Determine the [x, y] coordinate at the center of the cell enclosing the given text.  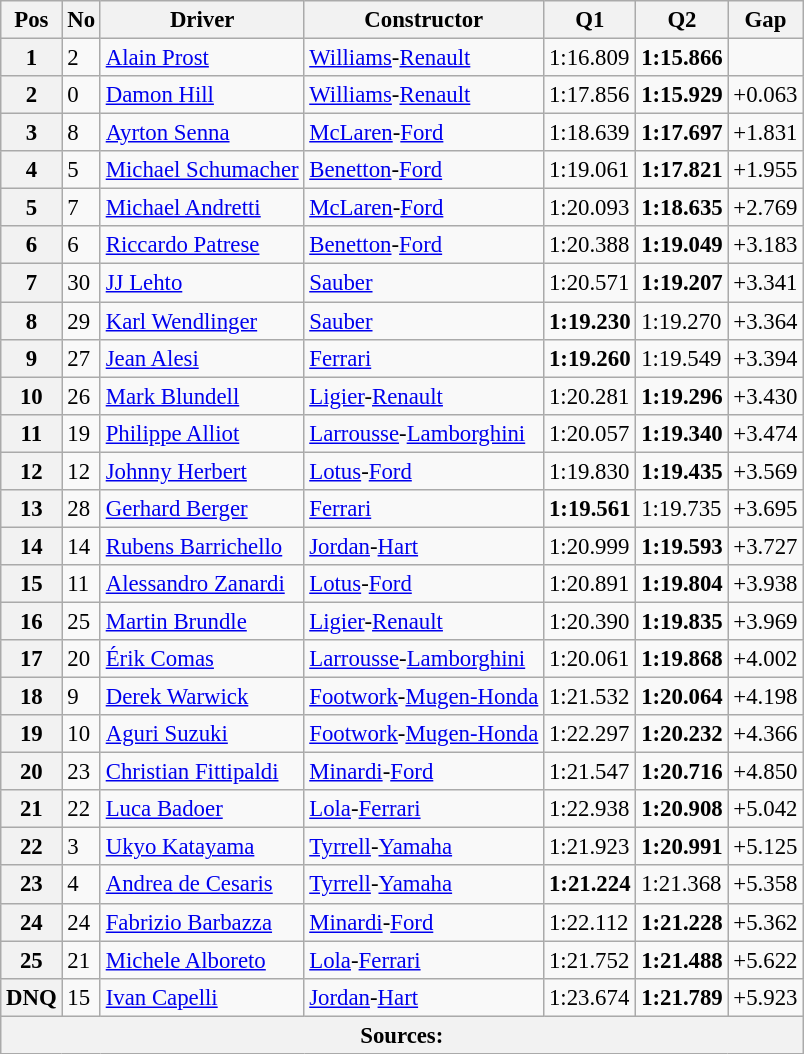
1:17.821 [682, 170]
Aguri Suzuki [202, 734]
1:22.112 [590, 922]
1:20.991 [682, 847]
1:17.856 [590, 95]
+4.366 [766, 734]
Johnny Herbert [202, 471]
+3.341 [766, 283]
1:22.297 [590, 734]
13 [32, 509]
1:19.868 [682, 659]
Pos [32, 20]
1:19.207 [682, 283]
+2.769 [766, 208]
1:20.093 [590, 208]
1:19.735 [682, 509]
Andrea de Cesaris [202, 885]
26 [81, 396]
Alessandro Zanardi [202, 584]
Rubens Barrichello [202, 546]
1:19.340 [682, 433]
Gap [766, 20]
Martin Brundle [202, 621]
1:19.830 [590, 471]
0 [81, 95]
1:21.488 [682, 960]
Mark Blundell [202, 396]
1:19.049 [682, 245]
Christian Fittipaldi [202, 772]
1:18.639 [590, 133]
+5.042 [766, 809]
1:20.057 [590, 433]
1:20.390 [590, 621]
Jean Alesi [202, 358]
1:21.228 [682, 922]
1:19.804 [682, 584]
1:20.061 [590, 659]
+0.063 [766, 95]
1:21.547 [590, 772]
Q2 [682, 20]
Riccardo Patrese [202, 245]
+3.364 [766, 321]
1:19.561 [590, 509]
28 [81, 509]
1:19.270 [682, 321]
Érik Comas [202, 659]
17 [32, 659]
1:19.061 [590, 170]
1:21.368 [682, 885]
1:19.296 [682, 396]
+1.831 [766, 133]
+5.622 [766, 960]
1:21.923 [590, 847]
1:20.281 [590, 396]
+3.394 [766, 358]
Ivan Capelli [202, 997]
Philippe Alliot [202, 433]
+1.955 [766, 170]
+5.362 [766, 922]
+3.695 [766, 509]
1:21.752 [590, 960]
1:20.716 [682, 772]
+3.969 [766, 621]
1:20.388 [590, 245]
1 [32, 58]
1:20.571 [590, 283]
1:18.635 [682, 208]
1:17.697 [682, 133]
+3.727 [766, 546]
+3.938 [766, 584]
1:20.064 [682, 697]
Derek Warwick [202, 697]
1:21.532 [590, 697]
1:20.999 [590, 546]
+5.358 [766, 885]
DNQ [32, 997]
JJ Lehto [202, 283]
Fabrizio Barbazza [202, 922]
Michael Andretti [202, 208]
1:19.230 [590, 321]
27 [81, 358]
+3.430 [766, 396]
+4.198 [766, 697]
+5.923 [766, 997]
+3.474 [766, 433]
Ayrton Senna [202, 133]
1:20.908 [682, 809]
+3.183 [766, 245]
1:20.891 [590, 584]
18 [32, 697]
1:19.593 [682, 546]
1:21.224 [590, 885]
1:20.232 [682, 734]
No [81, 20]
30 [81, 283]
Sources: [402, 1035]
+4.002 [766, 659]
+5.125 [766, 847]
+4.850 [766, 772]
+3.569 [766, 471]
16 [32, 621]
Alain Prost [202, 58]
Michele Alboreto [202, 960]
Constructor [424, 20]
Michael Schumacher [202, 170]
Damon Hill [202, 95]
Karl Wendlinger [202, 321]
1:19.435 [682, 471]
1:21.789 [682, 997]
1:19.549 [682, 358]
1:19.835 [682, 621]
1:19.260 [590, 358]
1:23.674 [590, 997]
Gerhard Berger [202, 509]
1:22.938 [590, 809]
Driver [202, 20]
29 [81, 321]
1:16.809 [590, 58]
Luca Badoer [202, 809]
1:15.929 [682, 95]
Ukyo Katayama [202, 847]
Q1 [590, 20]
1:15.866 [682, 58]
